Find where the given text appears and provide that cell's center as (x, y) coordinate. 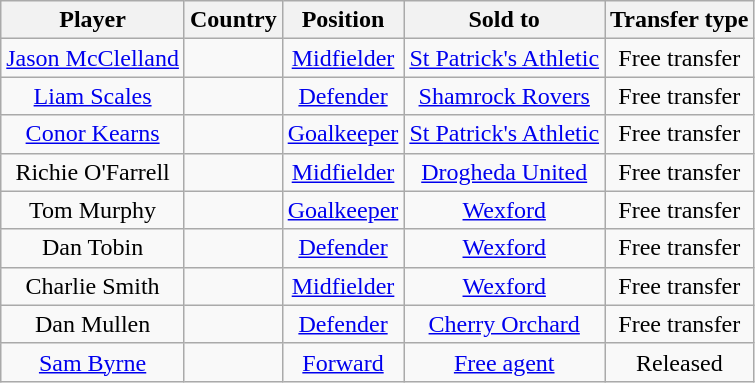
Forward (343, 362)
Jason McClelland (93, 58)
Transfer type (680, 20)
Richie O'Farrell (93, 172)
Country (233, 20)
Free agent (504, 362)
Tom Murphy (93, 210)
Shamrock Rovers (504, 96)
Sam Byrne (93, 362)
Player (93, 20)
Dan Mullen (93, 324)
Cherry Orchard (504, 324)
Drogheda United (504, 172)
Position (343, 20)
Dan Tobin (93, 248)
Conor Kearns (93, 134)
Released (680, 362)
Sold to (504, 20)
Liam Scales (93, 96)
Charlie Smith (93, 286)
